Provide the [x, y] coordinate of the cell's center where the given text is located.  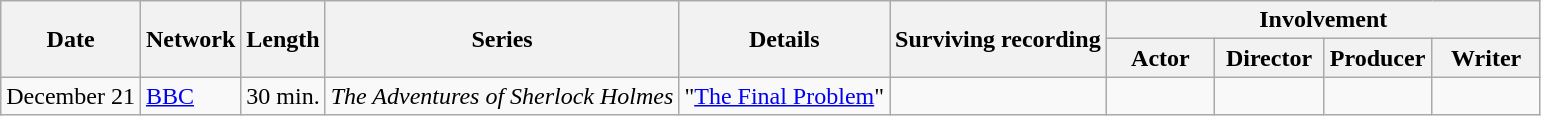
Director [1270, 58]
Producer [1378, 58]
Involvement [1323, 20]
"The Final Problem" [784, 96]
30 min. [283, 96]
Network [190, 39]
The Adventures of Sherlock Holmes [502, 96]
December 21 [71, 96]
BBC [190, 96]
Actor [1160, 58]
Series [502, 39]
Length [283, 39]
Surviving recording [998, 39]
Details [784, 39]
Writer [1486, 58]
Date [71, 39]
